Search for the cell housing the specified text and yield its (X, Y) center coordinate. 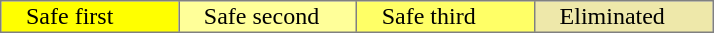
Eliminated (624, 17)
Safe second (268, 17)
Safe first (90, 17)
Safe third (446, 17)
